Return the [x, y] coordinate for the center point of the cell that contains the specified text.  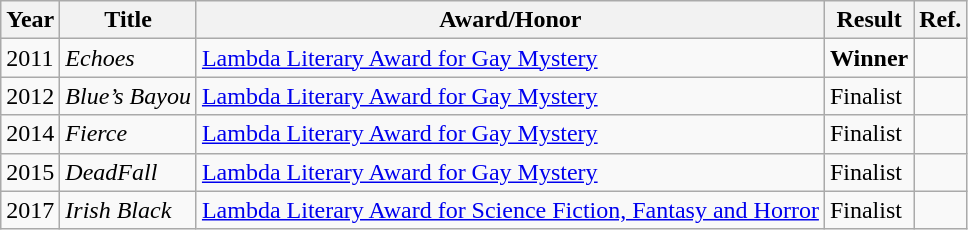
DeadFall [128, 172]
Lambda Literary Award for Science Fiction, Fantasy and Horror [510, 210]
Year [30, 20]
Result [868, 20]
2017 [30, 210]
Ref. [940, 20]
Echoes [128, 58]
2015 [30, 172]
Title [128, 20]
2014 [30, 134]
Award/Honor [510, 20]
2012 [30, 96]
Blue’s Bayou [128, 96]
Irish Black [128, 210]
Fierce [128, 134]
Winner [868, 58]
2011 [30, 58]
